From the cell containing the given text, extract its center point as [x, y] coordinate. 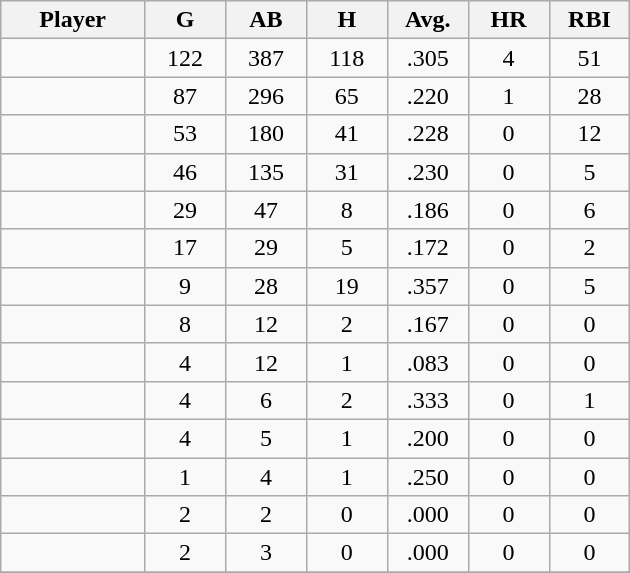
46 [186, 172]
Player [73, 20]
.172 [428, 248]
65 [346, 96]
.186 [428, 210]
AB [266, 20]
53 [186, 134]
.228 [428, 134]
G [186, 20]
17 [186, 248]
387 [266, 58]
.357 [428, 286]
135 [266, 172]
118 [346, 58]
19 [346, 286]
.250 [428, 477]
31 [346, 172]
122 [186, 58]
51 [590, 58]
.333 [428, 400]
.220 [428, 96]
180 [266, 134]
296 [266, 96]
.230 [428, 172]
.083 [428, 362]
3 [266, 553]
.200 [428, 438]
RBI [590, 20]
.305 [428, 58]
87 [186, 96]
HR [508, 20]
9 [186, 286]
.167 [428, 324]
Avg. [428, 20]
47 [266, 210]
41 [346, 134]
H [346, 20]
